Extract the (x, y) coordinate from the center of the cell holding the provided text.  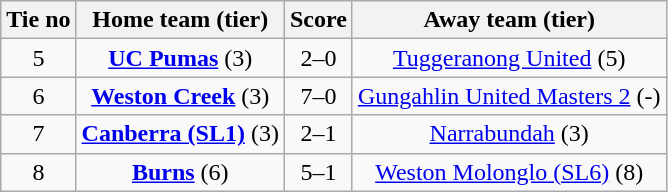
6 (38, 96)
5 (38, 58)
Tuggeranong United (5) (509, 58)
Score (318, 20)
Away team (tier) (509, 20)
Burns (6) (180, 172)
7 (38, 134)
Gungahlin United Masters 2 (-) (509, 96)
Canberra (SL1) (3) (180, 134)
2–1 (318, 134)
8 (38, 172)
2–0 (318, 58)
Narrabundah (3) (509, 134)
5–1 (318, 172)
7–0 (318, 96)
Weston Creek (3) (180, 96)
Home team (tier) (180, 20)
UC Pumas (3) (180, 58)
Weston Molonglo (SL6) (8) (509, 172)
Tie no (38, 20)
